Identify which cell holds the provided text, then report its [X, Y] central coordinate. 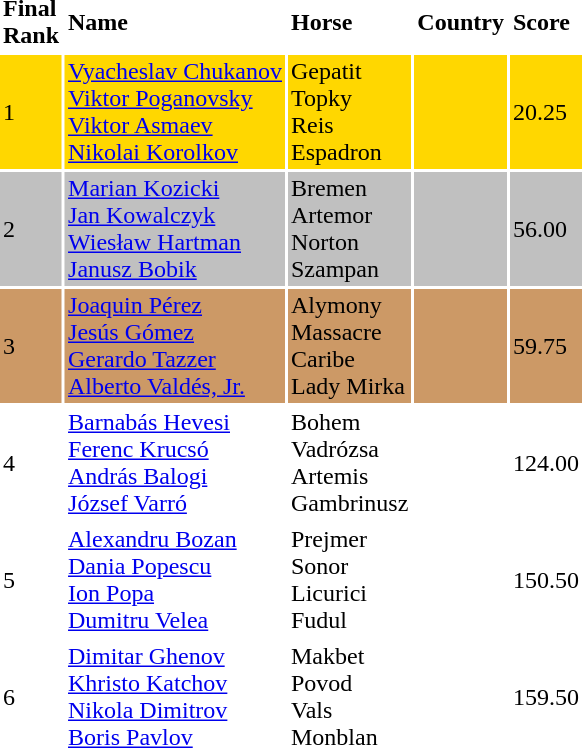
BremenArtemorNortonSzampan [350, 229]
AlymonyMassacreCaribeLady Mirka [350, 346]
4 [31, 463]
59.75 [546, 346]
150.50 [546, 580]
Vyacheslav ChukanovViktor PoganovskyViktor AsmaevNikolai Korolkov [175, 112]
3 [31, 346]
Barnabás HevesiFerenc KrucsóAndrás BalogiJózsef Varró [175, 463]
Marian KozickiJan KowalczykWiesław HartmanJanusz Bobik [175, 229]
20.25 [546, 112]
5 [31, 580]
124.00 [546, 463]
1 [31, 112]
2 [31, 229]
GepatitTopkyReisEspadron [350, 112]
PrejmerSonorLicuriciFudul [350, 580]
BohemVadrózsaArtemisGambrinusz [350, 463]
Joaquin PérezJesús GómezGerardo TazzerAlberto Valdés, Jr. [175, 346]
Alexandru BozanDania PopescuIon PopaDumitru Velea [175, 580]
56.00 [546, 229]
